Locate the cell with the specified text and output its [X, Y] center coordinate. 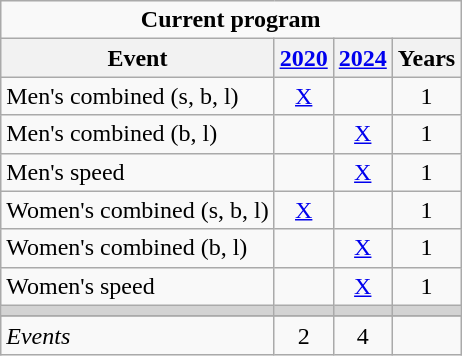
Women's speed [138, 286]
Current program [231, 20]
Men's combined (b, l) [138, 134]
2020 [304, 58]
Women's combined (s, b, l) [138, 210]
Men's speed [138, 172]
Men's combined (s, b, l) [138, 96]
Events [138, 335]
Years [426, 58]
2 [304, 335]
4 [362, 335]
2024 [362, 58]
Women's combined (b, l) [138, 248]
Event [138, 58]
